Detect which cell encompasses the target text, then output its (x, y) center coordinate. 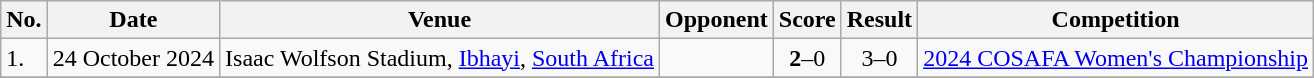
Isaac Wolfson Stadium, Ibhayi, South Africa (440, 58)
Score (807, 20)
Date (133, 20)
2024 COSAFA Women's Championship (1116, 58)
Opponent (716, 20)
2–0 (807, 58)
Venue (440, 20)
3–0 (879, 58)
Result (879, 20)
Competition (1116, 20)
No. (24, 20)
24 October 2024 (133, 58)
1. (24, 58)
